Return (X, Y) of the center of cell containing provided text 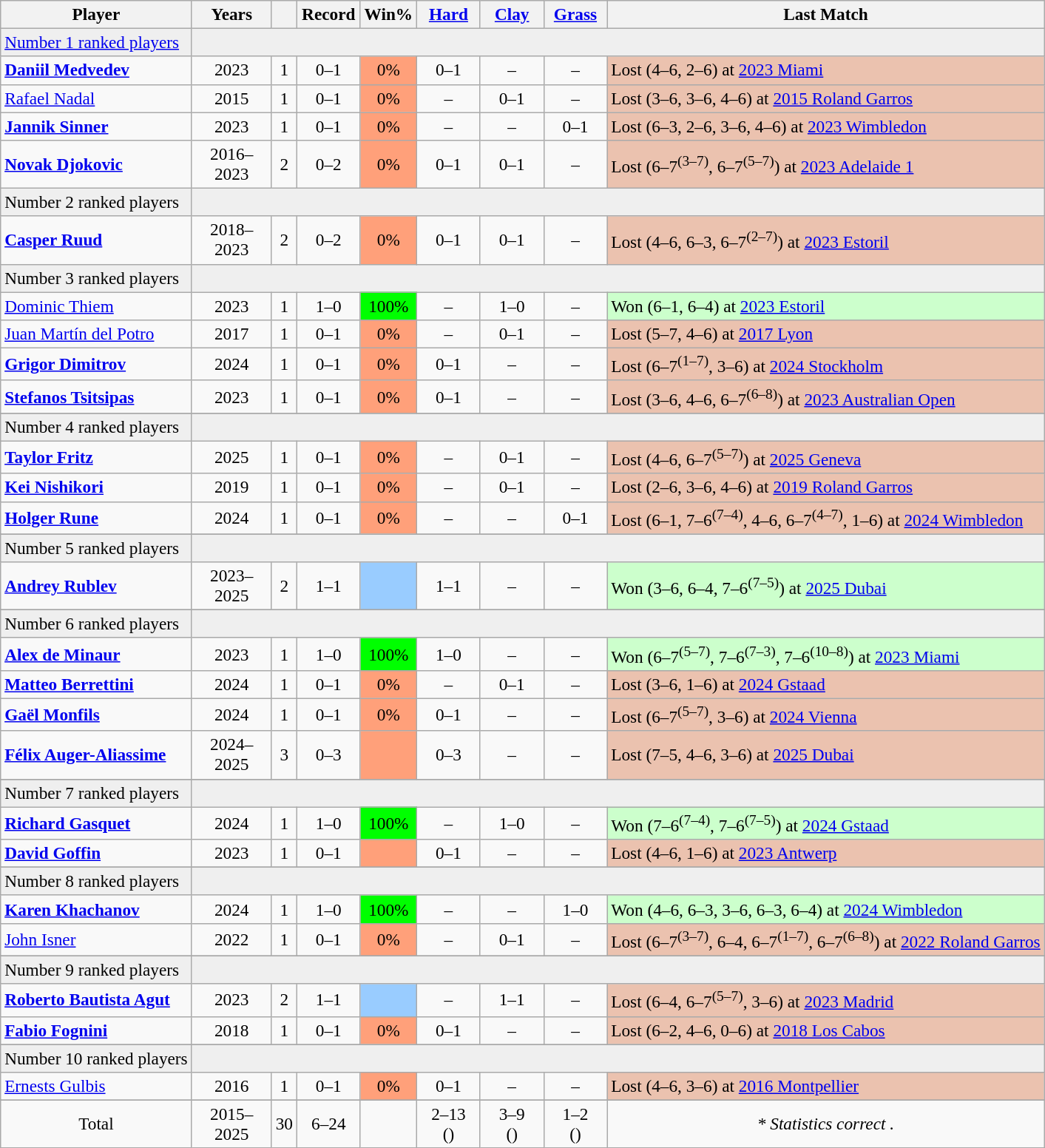
Hard (449, 14)
Grass (575, 14)
Casper Ruud (96, 240)
2015 (231, 98)
Jannik Sinner (96, 126)
Lost (4–6, 1–6) at 2023 Antwerp (825, 853)
Last Match (825, 14)
Dominic Thiem (96, 305)
2016 (231, 1086)
Lost (6–7(1–7), 3–6) at 2024 Stockholm (825, 364)
Fabio Fognini (96, 1030)
Total (96, 1124)
2018–2023 (231, 240)
Lost (4–6, 6–3, 6–7(2–7)) at 2023 Estoril (825, 240)
Andrey Rublev (96, 586)
Number 7 ranked players (96, 793)
Rafael Nadal (96, 98)
Years (231, 14)
2022 (231, 939)
2018 (231, 1030)
Juan Martín del Potro (96, 334)
Number 9 ranked players (96, 970)
2016–2023 (231, 164)
Stefanos Tsitsipas (96, 396)
Player (96, 14)
Won (6–1, 6–4) at 2023 Estoril (825, 305)
Number 6 ranked players (96, 624)
Karen Khachanov (96, 909)
Lost (4–6, 3–6) at 2016 Montpellier (825, 1086)
2019 (231, 487)
Number 3 ranked players (96, 278)
2015–2025 (231, 1124)
Lost (6–4, 6–7(5–7), 3–6) at 2023 Madrid (825, 1000)
2024–2025 (231, 754)
Number 8 ranked players (96, 881)
Gaël Monfils (96, 715)
Won (4–6, 6–3, 3–6, 6–3, 6–4) at 2024 Wimbledon (825, 909)
Number 2 ranked players (96, 202)
6–24 (328, 1124)
Alex de Minaur (96, 654)
Novak Djokovic (96, 164)
Lost (4–6, 2–6) at 2023 Miami (825, 70)
Lost (3–6, 4–6, 6–7(6–8)) at 2023 Australian Open (825, 396)
Number 5 ranked players (96, 548)
Lost (6–7(3–7), 6–7(5–7)) at 2023 Adelaide 1 (825, 164)
Won (3–6, 6–4, 7–6(7–5)) at 2025 Dubai (825, 586)
Félix Auger-Aliassime (96, 754)
2–13() (449, 1124)
Lost (6–2, 4–6, 0–6) at 2018 Los Cabos (825, 1030)
Number 1 ranked players (96, 42)
Number 4 ranked players (96, 427)
Record (328, 14)
Lost (6–7(5–7), 3–6) at 2024 Vienna (825, 715)
Kei Nishikori (96, 487)
David Goffin (96, 853)
* Statistics correct . (825, 1124)
Grigor Dimitrov (96, 364)
Holger Rune (96, 518)
Lost (7–5, 4–6, 3–6) at 2025 Dubai (825, 754)
Clay (512, 14)
2017 (231, 334)
Lost (2–6, 3–6, 4–6) at 2019 Roland Garros (825, 487)
1–2() (575, 1124)
2025 (231, 457)
3–9() (512, 1124)
Matteo Berrettini (96, 684)
Lost (6–7(3–7), 6–4, 6–7(1–7), 6–7(6–8)) at 2022 Roland Garros (825, 939)
Lost (5–7, 4–6) at 2017 Lyon (825, 334)
2023–2025 (231, 586)
Lost (4–6, 6–7(5–7)) at 2025 Geneva (825, 457)
Ernests Gulbis (96, 1086)
Won (7–6(7–4), 7–6(7–5)) at 2024 Gstaad (825, 823)
Lost (3–6, 1–6) at 2024 Gstaad (825, 684)
Number 10 ranked players (96, 1058)
Taylor Fritz (96, 457)
Won (6–7(5–7), 7–6(7–3), 7–6(10–8)) at 2023 Miami (825, 654)
John Isner (96, 939)
Daniil Medvedev (96, 70)
Lost (3–6, 3–6, 4–6) at 2015 Roland Garros (825, 98)
Win% (388, 14)
Lost (6–1, 7–6(7–4), 4–6, 6–7(4–7), 1–6) at 2024 Wimbledon (825, 518)
Richard Gasquet (96, 823)
Lost (6–3, 2–6, 3–6, 4–6) at 2023 Wimbledon (825, 126)
Roberto Bautista Agut (96, 1000)
3 (284, 754)
30 (284, 1124)
